From the cell containing the given text, extract its center point as (X, Y) coordinate. 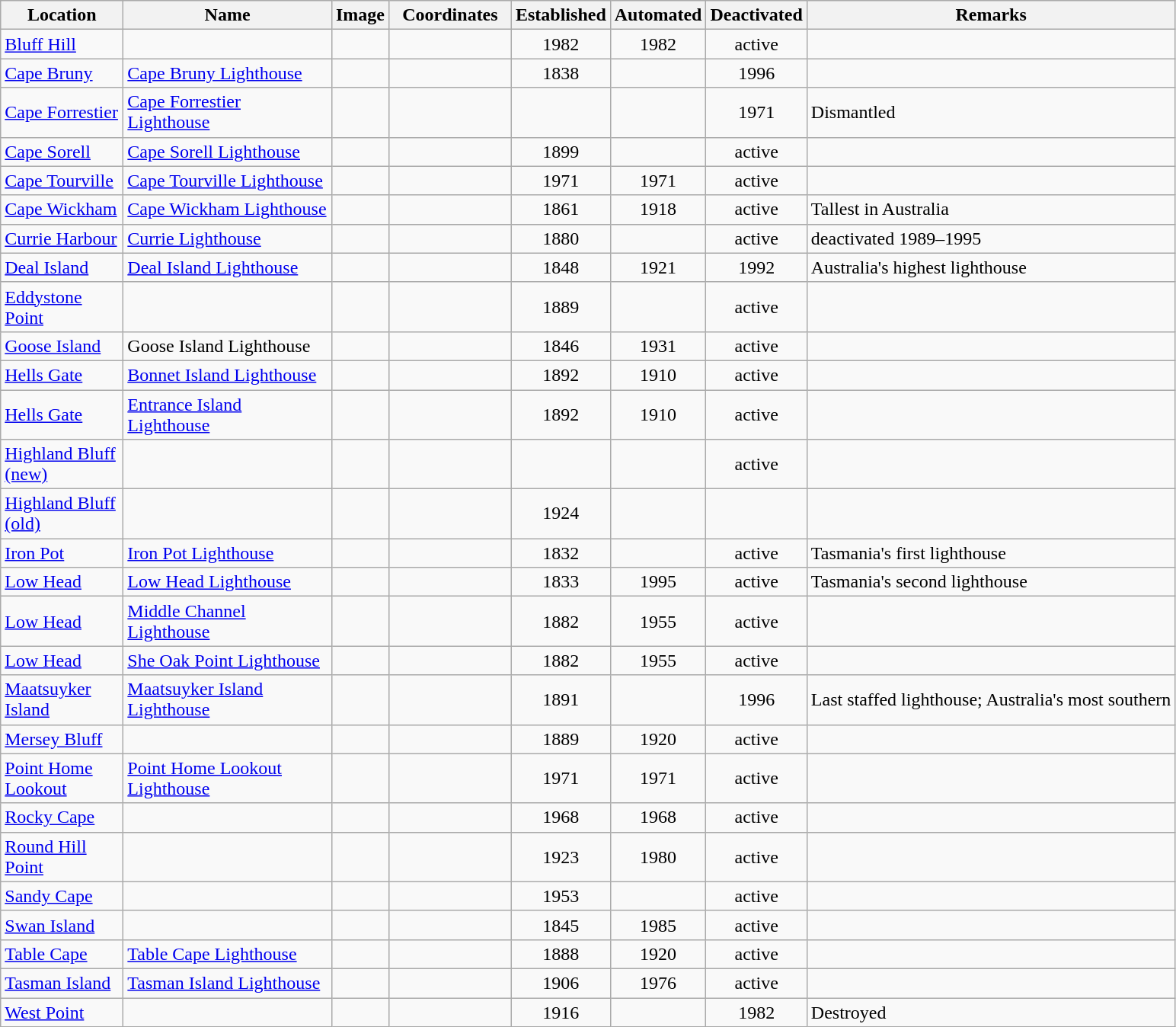
1848 (561, 267)
Currie Harbour (62, 238)
deactivated 1989–1995 (991, 238)
Swan Island (62, 925)
1891 (561, 699)
Sandy Cape (62, 896)
Maatsuyker Island Lighthouse (228, 699)
Mersey Bluff (62, 739)
Tasmania's first lighthouse (991, 553)
West Point (62, 1013)
1880 (561, 238)
Cape Sorell (62, 152)
Cape Wickham Lighthouse (228, 210)
Highland Bluff (new) (62, 465)
Table Cape Lighthouse (228, 954)
1845 (561, 925)
Middle Channel Lighthouse (228, 622)
Tallest in Australia (991, 210)
1888 (561, 954)
1918 (658, 210)
Cape Bruny (62, 73)
1921 (658, 267)
Automated (658, 15)
1923 (561, 856)
Bluff Hill (62, 44)
1899 (561, 152)
1833 (561, 582)
Currie Lighthouse (228, 238)
Eddystone Point (62, 306)
1980 (658, 856)
1985 (658, 925)
Maatsuyker Island (62, 699)
Deal Island Lighthouse (228, 267)
Round Hill Point (62, 856)
Australia's highest lighthouse (991, 267)
Cape Sorell Lighthouse (228, 152)
1916 (561, 1013)
Low Head Lighthouse (228, 582)
She Oak Point Lighthouse (228, 661)
Cape Tourville Lighthouse (228, 181)
1906 (561, 983)
Destroyed (991, 1013)
Last staffed lighthouse; Australia's most southern (991, 699)
1846 (561, 346)
Goose Island (62, 346)
Dismantled (991, 113)
Cape Forrestier (62, 113)
Tasman Island Lighthouse (228, 983)
Table Cape (62, 954)
1976 (658, 983)
1992 (756, 267)
Entrance Island Lighthouse (228, 414)
Point Home Lookout (62, 779)
Cape Tourville (62, 181)
Highland Bluff (old) (62, 513)
Established (561, 15)
Bonnet Island Lighthouse (228, 375)
1838 (561, 73)
Cape Wickham (62, 210)
Coordinates (449, 15)
Remarks (991, 15)
1953 (561, 896)
Image (360, 15)
Name (228, 15)
Deal Island (62, 267)
Cape Forrestier Lighthouse (228, 113)
Iron Pot (62, 553)
1832 (561, 553)
Tasmania's second lighthouse (991, 582)
Point Home Lookout Lighthouse (228, 779)
Tasman Island (62, 983)
1861 (561, 210)
Goose Island Lighthouse (228, 346)
Iron Pot Lighthouse (228, 553)
Rocky Cape (62, 817)
1995 (658, 582)
Deactivated (756, 15)
Location (62, 15)
Cape Bruny Lighthouse (228, 73)
1924 (561, 513)
1931 (658, 346)
